Provide the [X, Y] coordinate of the cell's center where the given text is located.  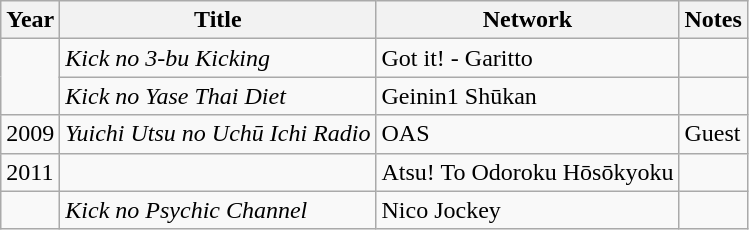
Got it! - Garitto [528, 58]
Atsu! To Odoroku Hōsōkyoku [528, 172]
Nico Jockey [528, 210]
Year [30, 20]
Notes [713, 20]
Kick no Yase Thai Diet [218, 96]
Geinin1 Shūkan [528, 96]
Title [218, 20]
Kick no 3-bu Kicking [218, 58]
Kick no Psychic Channel [218, 210]
2009 [30, 134]
Network [528, 20]
Guest [713, 134]
2011 [30, 172]
OAS [528, 134]
Yuichi Utsu no Uchū Ichi Radio [218, 134]
